Identify which cell holds the provided text, then report its (x, y) central coordinate. 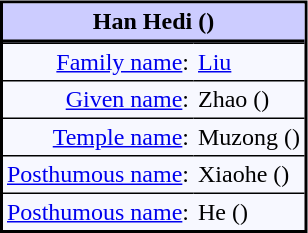
Zhao () (250, 99)
Given name: (98, 99)
Xiaohe () (250, 174)
Temple name: (98, 137)
Muzong () (250, 137)
Han Hedi () (154, 24)
Family name: (98, 61)
He () (250, 211)
Liu (250, 61)
